Output the [X, Y] coordinate of the center of the cell containing the given text.  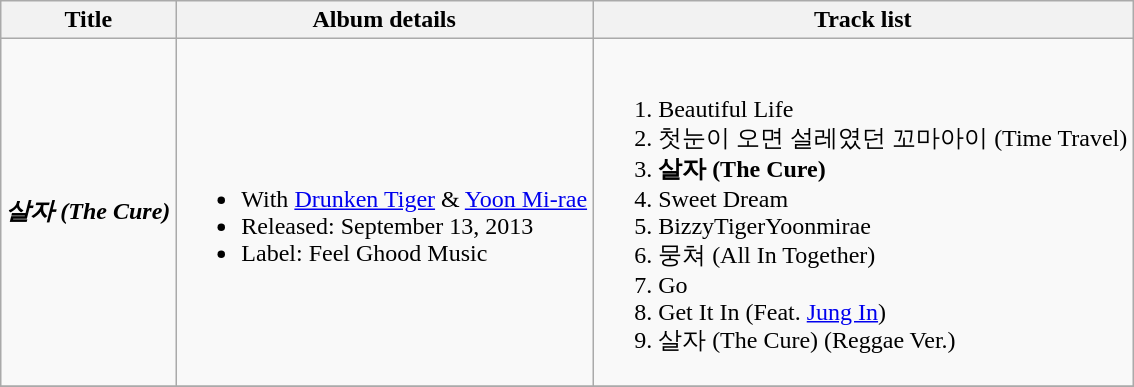
Track list [863, 20]
With Drunken Tiger & Yoon Mi-raeReleased: September 13, 2013Label: Feel Ghood Music [384, 212]
Title [88, 20]
살자 (The Cure) [88, 212]
Album details [384, 20]
